Return (x, y) of the center of cell containing provided text 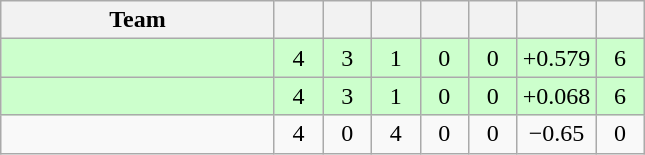
−0.65 (556, 134)
+0.579 (556, 58)
+0.068 (556, 96)
Team (138, 20)
